Extract the (x, y) coordinate from the center of the cell holding the provided text.  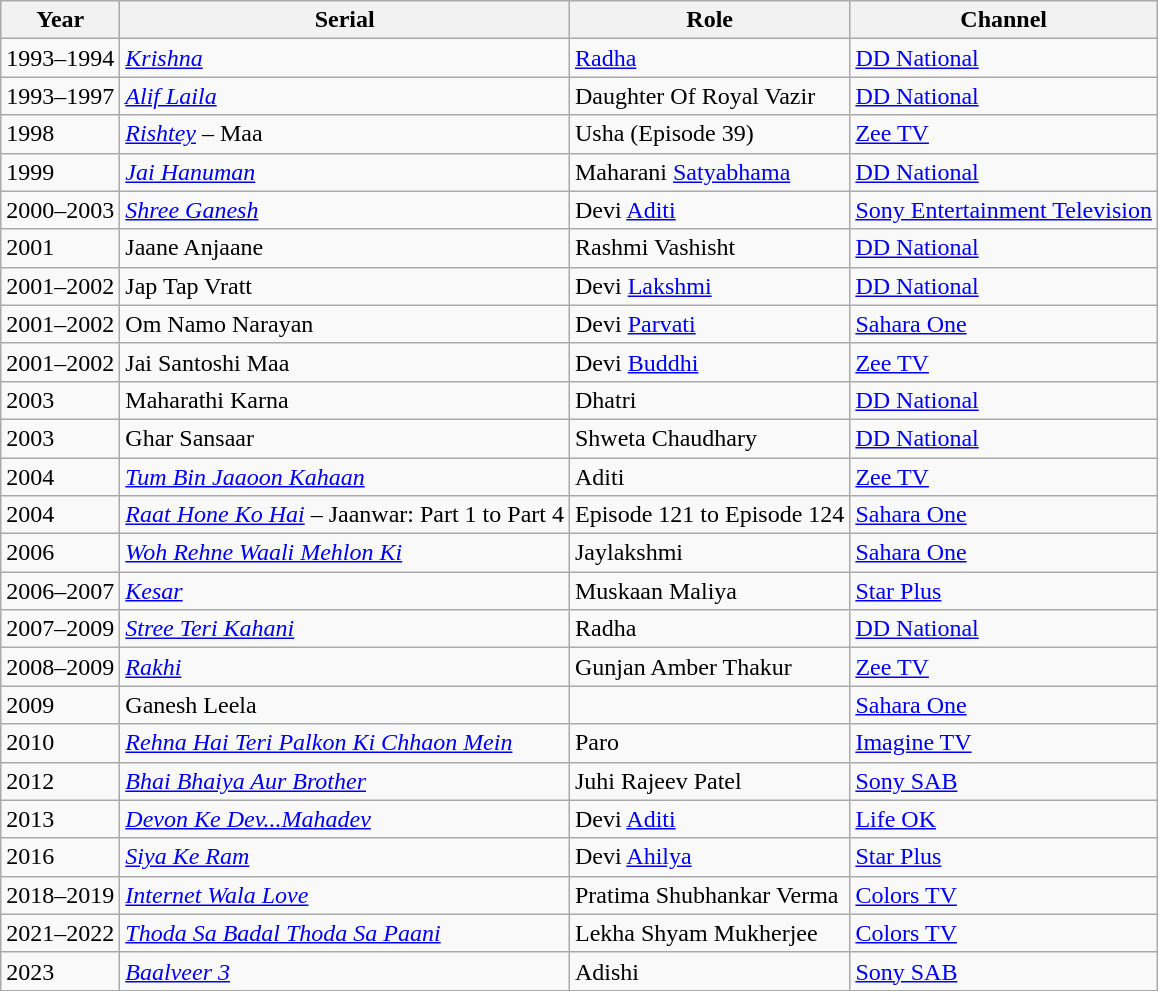
Baalveer 3 (345, 971)
Jaylakshmi (709, 553)
Kesar (345, 591)
Rashmi Vashisht (709, 248)
Imagine TV (1004, 743)
Siya Ke Ram (345, 857)
Muskaan Maliya (709, 591)
Lekha Shyam Mukherjee (709, 933)
Raat Hone Ko Hai – Jaanwar: Part 1 to Part 4 (345, 515)
Jap Tap Vratt (345, 286)
2021–2022 (60, 933)
Rishtey – Maa (345, 134)
Internet Wala Love (345, 895)
Devon Ke Dev...Mahadev (345, 819)
2009 (60, 705)
2007–2009 (60, 629)
Usha (Episode 39) (709, 134)
2001 (60, 248)
Maharathi Karna (345, 400)
Stree Teri Kahani (345, 629)
Episode 121 to Episode 124 (709, 515)
Pratima Shubhankar Verma (709, 895)
1999 (60, 172)
Juhi Rajeev Patel (709, 781)
2000–2003 (60, 210)
Devi Ahilya (709, 857)
Aditi (709, 477)
Jai Hanuman (345, 172)
Alif Laila (345, 96)
Devi Parvati (709, 324)
Rehna Hai Teri Palkon Ki Chhaon Mein (345, 743)
Woh Rehne Waali Mehlon Ki (345, 553)
Jai Santoshi Maa (345, 362)
Devi Buddhi (709, 362)
2010 (60, 743)
2006 (60, 553)
2016 (60, 857)
Serial (345, 20)
2012 (60, 781)
2018–2019 (60, 895)
Maharani Satyabhama (709, 172)
Bhai Bhaiya Aur Brother (345, 781)
Krishna (345, 58)
Gunjan Amber Thakur (709, 667)
Shree Ganesh (345, 210)
Om Namo Narayan (345, 324)
Role (709, 20)
Ghar Sansaar (345, 438)
Thoda Sa Badal Thoda Sa Paani (345, 933)
Adishi (709, 971)
Channel (1004, 20)
Rakhi (345, 667)
2008–2009 (60, 667)
1993–1997 (60, 96)
Tum Bin Jaaoon Kahaan (345, 477)
Dhatri (709, 400)
2023 (60, 971)
Year (60, 20)
1993–1994 (60, 58)
2013 (60, 819)
Daughter Of Royal Vazir (709, 96)
Ganesh Leela (345, 705)
Sony Entertainment Television (1004, 210)
2006–2007 (60, 591)
Devi Lakshmi (709, 286)
Jaane Anjaane (345, 248)
1998 (60, 134)
Life OK (1004, 819)
Paro (709, 743)
Shweta Chaudhary (709, 438)
